Determine the (X, Y) coordinate at the center of the cell enclosing the given text.  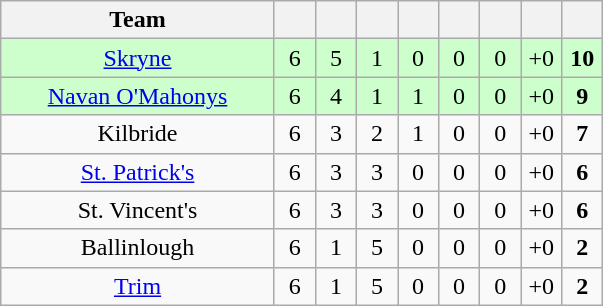
Trim (138, 286)
4 (336, 96)
9 (582, 96)
Kilbride (138, 134)
10 (582, 58)
St. Patrick's (138, 172)
Skryne (138, 58)
Ballinlough (138, 248)
Team (138, 20)
Navan O'Mahonys (138, 96)
St. Vincent's (138, 210)
7 (582, 134)
